Scan for the cell matching the given text and deliver its [X, Y] coordinate at center. 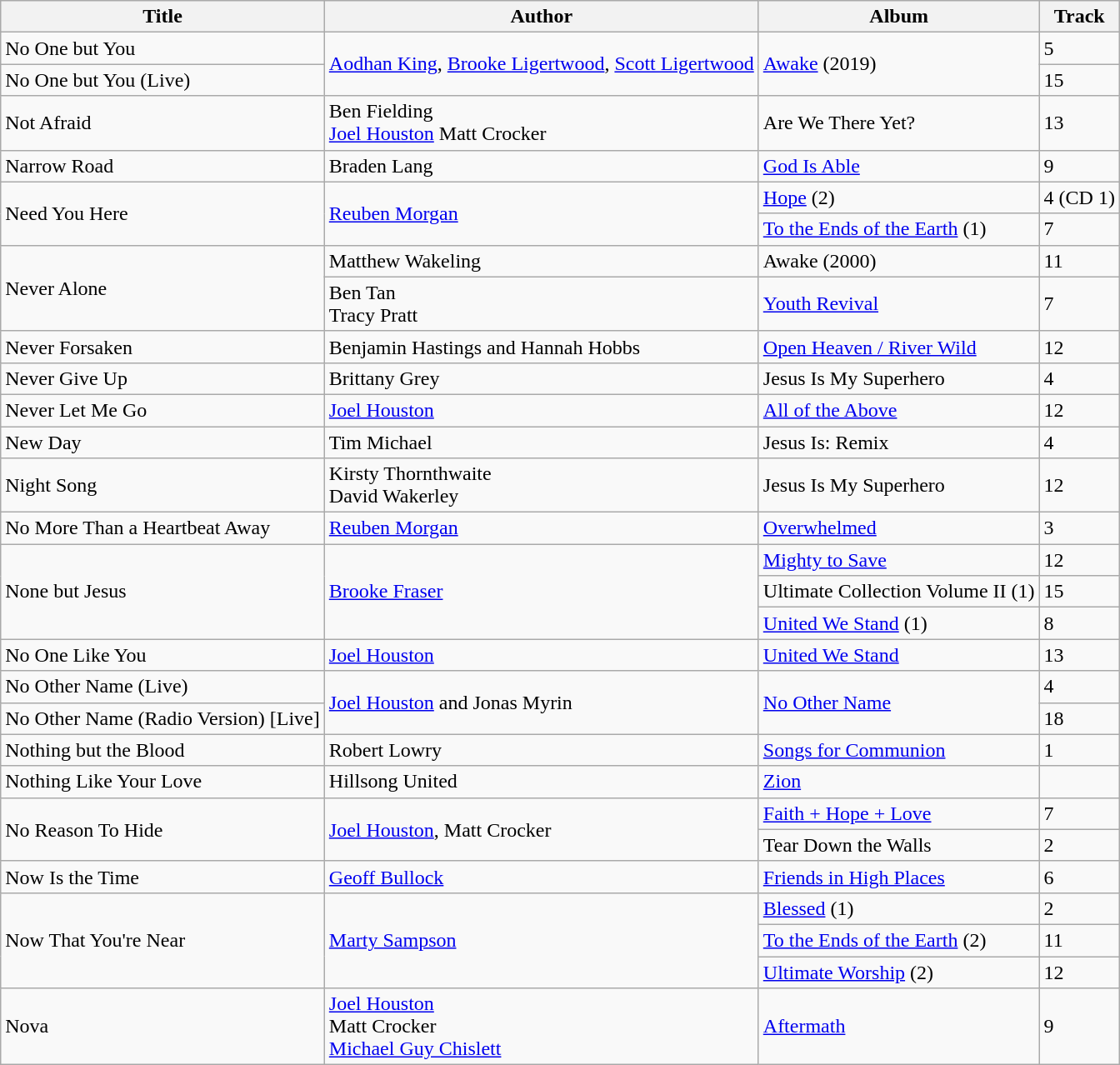
Need You Here [163, 213]
Braden Lang [542, 166]
Album [898, 17]
Now That You're Near [163, 940]
Marty Sampson [542, 940]
Matthew Wakeling [542, 261]
Kirsty Thornthwaite David Wakerley [542, 485]
Nothing but the Blood [163, 750]
New Day [163, 442]
Brooke Fraser [542, 592]
Robert Lowry [542, 750]
Hope (2) [898, 197]
Never Forsaken [163, 347]
Overwhelmed [898, 528]
Ben FieldingJoel Houston Matt Crocker [542, 123]
Joel Houston, Matt Crocker [542, 829]
Open Heaven / River Wild [898, 347]
6 [1079, 877]
Author [542, 17]
United We Stand [898, 655]
Youth Revival [898, 303]
Awake (2000) [898, 261]
8 [1079, 623]
Joel Houston Matt Crocker Michael Guy Chislett [542, 1027]
Title [163, 17]
Zion [898, 782]
Tear Down the Walls [898, 845]
No More Than a Heartbeat Away [163, 528]
Never Give Up [163, 378]
Aodhan King, Brooke Ligertwood, Scott Ligertwood [542, 64]
Geoff Bullock [542, 877]
3 [1079, 528]
Songs for Communion [898, 750]
4 (CD 1) [1079, 197]
Faith + Hope + Love [898, 813]
Narrow Road [163, 166]
Now Is the Time [163, 877]
Never Let Me Go [163, 410]
Track [1079, 17]
1 [1079, 750]
Mighty to Save [898, 560]
No One but You (Live) [163, 80]
No Other Name [898, 702]
Night Song [163, 485]
Brittany Grey [542, 378]
Awake (2019) [898, 64]
No One but You [163, 48]
United We Stand (1) [898, 623]
5 [1079, 48]
18 [1079, 718]
To the Ends of the Earth (2) [898, 940]
No Other Name (Radio Version) [Live] [163, 718]
No Reason To Hide [163, 829]
No One Like You [163, 655]
Hillsong United [542, 782]
Joel Houston and Jonas Myrin [542, 702]
Nova [163, 1027]
Tim Michael [542, 442]
Not Afraid [163, 123]
To the Ends of the Earth (1) [898, 229]
Never Alone [163, 288]
Ultimate Worship (2) [898, 972]
Ben Tan Tracy Pratt [542, 303]
All of the Above [898, 410]
No Other Name (Live) [163, 687]
Blessed (1) [898, 908]
Aftermath [898, 1027]
Ultimate Collection Volume II (1) [898, 592]
Benjamin Hastings and Hannah Hobbs [542, 347]
None but Jesus [163, 592]
Jesus Is: Remix [898, 442]
Nothing Like Your Love [163, 782]
God Is Able [898, 166]
Friends in High Places [898, 877]
Are We There Yet? [898, 123]
